From the cell containing the given text, extract its center point as (x, y) coordinate. 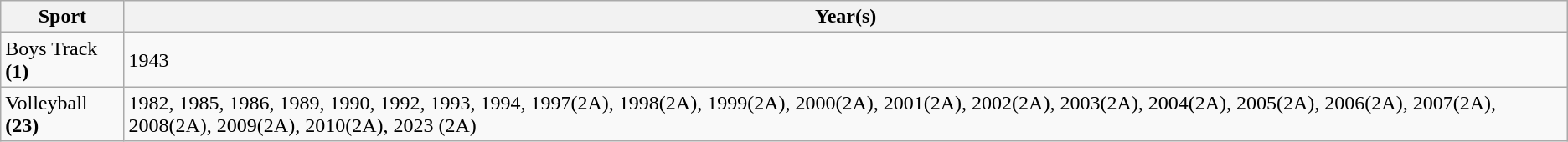
Boys Track (1) (62, 60)
Volleyball (23) (62, 114)
1943 (846, 60)
Sport (62, 17)
Year(s) (846, 17)
